Return [X, Y] of the center of cell containing provided text 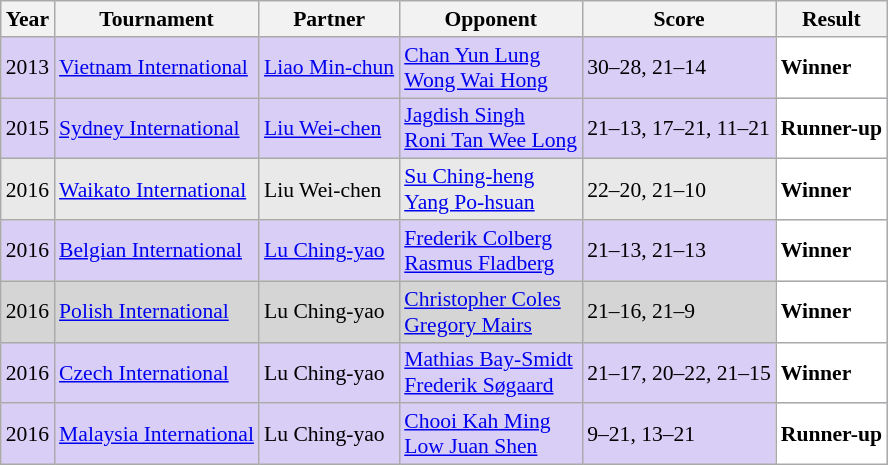
Vietnam International [156, 68]
Su Ching-heng Yang Po-hsuan [490, 190]
21–17, 20–22, 21–15 [679, 372]
Result [832, 19]
Czech International [156, 372]
Sydney International [156, 128]
22–20, 21–10 [679, 190]
Tournament [156, 19]
Partner [329, 19]
Opponent [490, 19]
30–28, 21–14 [679, 68]
Jagdish Singh Roni Tan Wee Long [490, 128]
21–13, 17–21, 11–21 [679, 128]
Year [28, 19]
Frederik Colberg Rasmus Fladberg [490, 250]
Waikato International [156, 190]
Malaysia International [156, 434]
Chooi Kah Ming Low Juan Shen [490, 434]
9–21, 13–21 [679, 434]
Mathias Bay-Smidt Frederik Søgaard [490, 372]
2013 [28, 68]
Score [679, 19]
2015 [28, 128]
Belgian International [156, 250]
21–13, 21–13 [679, 250]
Liao Min-chun [329, 68]
Chan Yun Lung Wong Wai Hong [490, 68]
21–16, 21–9 [679, 312]
Polish International [156, 312]
Christopher Coles Gregory Mairs [490, 312]
